Scan for the cell matching the given text and deliver its (x, y) coordinate at center. 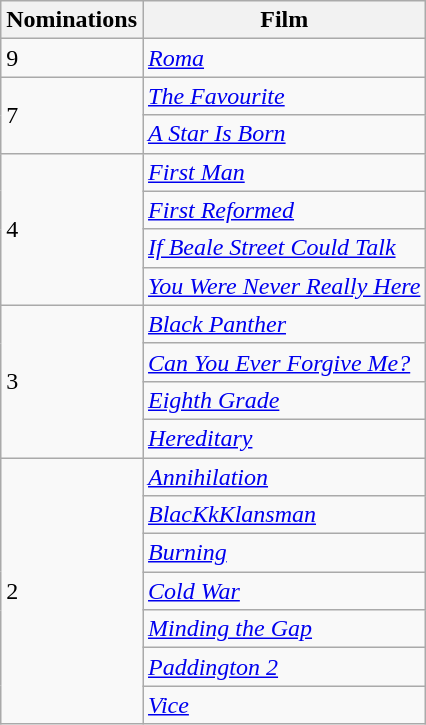
2 (72, 591)
Cold War (284, 591)
Paddington 2 (284, 667)
First Man (284, 172)
BlacKkKlansman (284, 515)
Roma (284, 58)
First Reformed (284, 210)
Hereditary (284, 438)
Black Panther (284, 324)
You Were Never Really Here (284, 286)
4 (72, 229)
Vice (284, 705)
Can You Ever Forgive Me? (284, 362)
A Star Is Born (284, 134)
Nominations (72, 20)
7 (72, 115)
Film (284, 20)
The Favourite (284, 96)
Eighth Grade (284, 400)
Annihilation (284, 477)
If Beale Street Could Talk (284, 248)
Burning (284, 553)
Minding the Gap (284, 629)
9 (72, 58)
3 (72, 381)
